Find where the given text appears and provide that cell's center as (X, Y) coordinate. 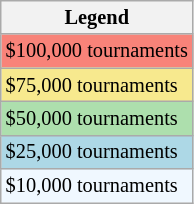
$50,000 tournaments (97, 118)
$75,000 tournaments (97, 85)
$25,000 tournaments (97, 152)
$100,000 tournaments (97, 51)
$10,000 tournaments (97, 186)
Legend (97, 17)
